Scan for the cell matching the given text and deliver its [x, y] coordinate at center. 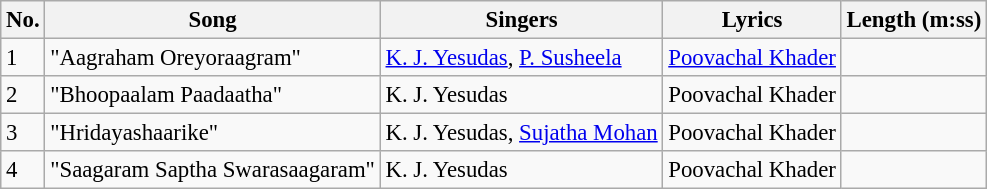
1 [23, 58]
"Saagaram Saptha Swarasaagaram" [212, 170]
4 [23, 170]
"Aagraham Oreyoraagram" [212, 58]
"Bhoopaalam Paadaatha" [212, 95]
Singers [522, 20]
K. J. Yesudas, Sujatha Mohan [522, 133]
"Hridayashaarike" [212, 133]
Lyrics [752, 20]
2 [23, 95]
Song [212, 20]
K. J. Yesudas, P. Susheela [522, 58]
Length (m:ss) [914, 20]
No. [23, 20]
3 [23, 133]
